For the text-containing cell, return its midpoint in (x, y) coordinate format. 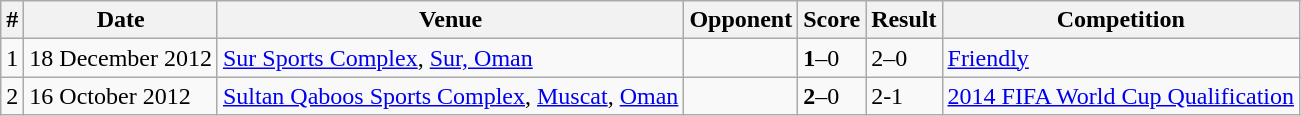
16 October 2012 (121, 96)
18 December 2012 (121, 58)
Friendly (1121, 58)
1–0 (832, 58)
Sultan Qaboos Sports Complex, Muscat, Oman (450, 96)
1 (12, 58)
Competition (1121, 20)
Score (832, 20)
Date (121, 20)
Venue (450, 20)
2 (12, 96)
Sur Sports Complex, Sur, Oman (450, 58)
Opponent (741, 20)
# (12, 20)
2014 FIFA World Cup Qualification (1121, 96)
Result (904, 20)
2-1 (904, 96)
